From the cell containing the given text, extract its center point as (x, y) coordinate. 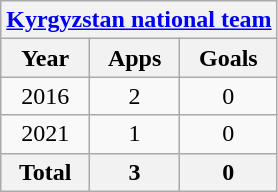
Total (46, 172)
Goals (229, 58)
2021 (46, 134)
1 (135, 134)
3 (135, 172)
Year (46, 58)
2016 (46, 96)
2 (135, 96)
Kyrgyzstan national team (139, 20)
Apps (135, 58)
